Provide the (x, y) coordinate of the cell's center where the given text is located.  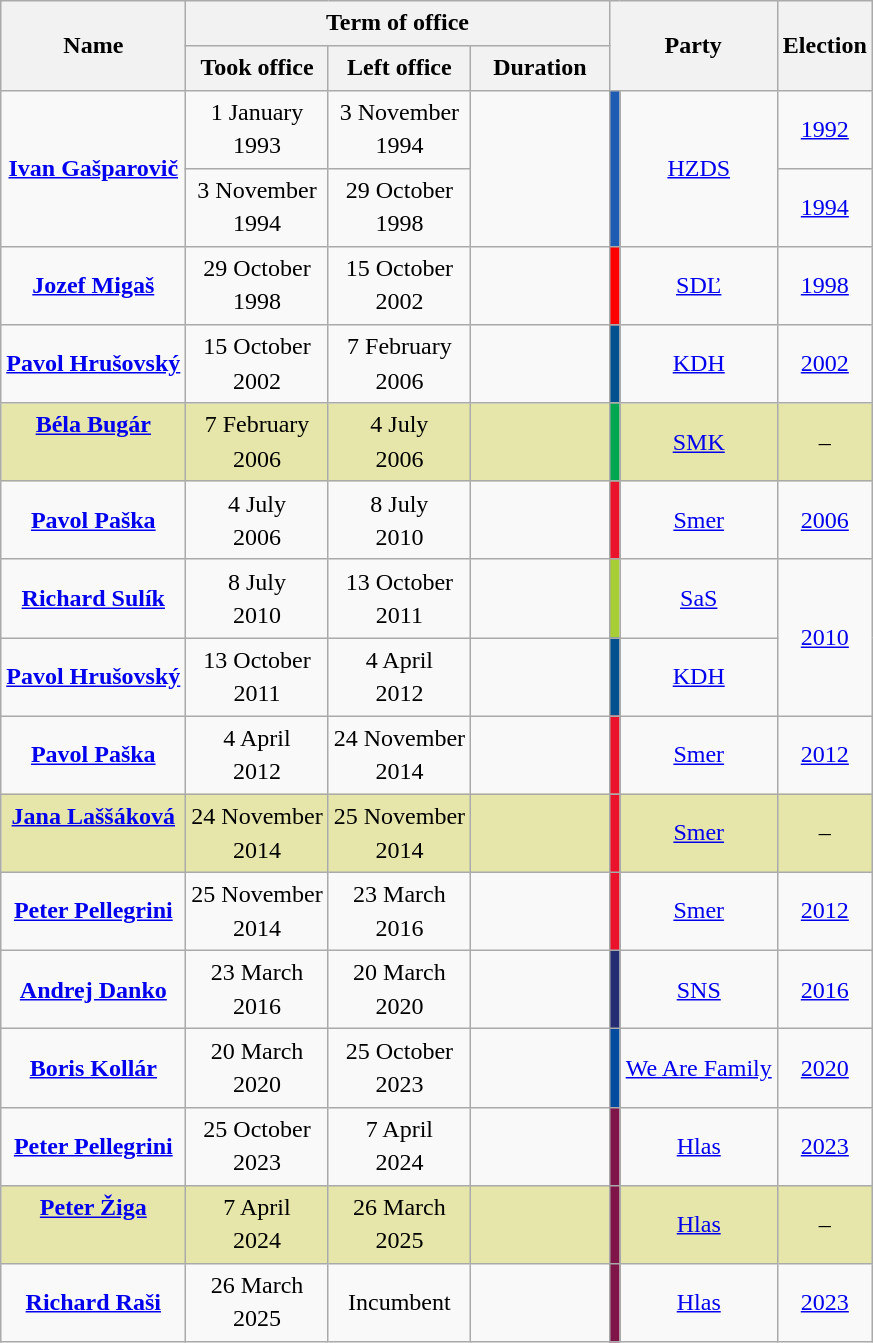
1998 (824, 286)
SNS (698, 990)
Richard Sulík (94, 598)
We Are Family (698, 1068)
Party (693, 46)
2010 (824, 637)
HZDS (698, 168)
Ivan Gašparovič (94, 168)
SaS (698, 598)
2002 (824, 364)
2020 (824, 1068)
Boris Kollár (94, 1068)
Jana Laššáková (94, 833)
Name (94, 46)
Peter Žiga (94, 1224)
SMK (698, 442)
Andrej Danko (94, 990)
2006 (824, 520)
Incumbent (399, 1303)
SDĽ (698, 286)
Term of office (398, 24)
Left office (399, 68)
2016 (824, 990)
1 January1993 (257, 129)
1994 (824, 207)
1992 (824, 129)
Election (824, 46)
Duration (540, 68)
Took office (257, 68)
Béla Bugár (94, 442)
Richard Raši (94, 1303)
Jozef Migaš (94, 286)
